Extract the [X, Y] coordinate from the center of the cell holding the provided text.  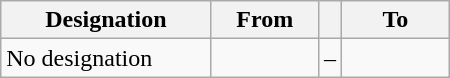
Designation [106, 20]
– [330, 58]
To [396, 20]
From [265, 20]
No designation [106, 58]
